Locate the cell with the specified text and output its (x, y) center coordinate. 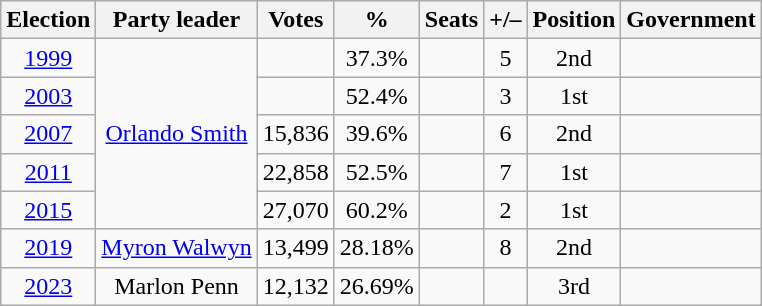
26.69% (376, 286)
39.6% (376, 134)
5 (506, 58)
2003 (48, 96)
22,858 (296, 172)
Votes (296, 20)
52.4% (376, 96)
Government (691, 20)
52.5% (376, 172)
Election (48, 20)
Myron Walwyn (176, 248)
3 (506, 96)
12,132 (296, 286)
2015 (48, 210)
2019 (48, 248)
+/– (506, 20)
Seats (451, 20)
Party leader (176, 20)
1999 (48, 58)
27,070 (296, 210)
37.3% (376, 58)
60.2% (376, 210)
7 (506, 172)
Orlando Smith (176, 134)
Position (574, 20)
Marlon Penn (176, 286)
2007 (48, 134)
15,836 (296, 134)
2 (506, 210)
2011 (48, 172)
8 (506, 248)
% (376, 20)
3rd (574, 286)
28.18% (376, 248)
13,499 (296, 248)
2023 (48, 286)
6 (506, 134)
